Detect which cell encompasses the target text, then output its (X, Y) center coordinate. 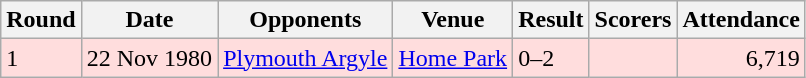
Home Park (453, 58)
Round (41, 20)
Result (551, 20)
Venue (453, 20)
Plymouth Argyle (306, 58)
Opponents (306, 20)
Scorers (633, 20)
Date (149, 20)
Attendance (741, 20)
1 (41, 58)
0–2 (551, 58)
6,719 (741, 58)
22 Nov 1980 (149, 58)
